Find where the given text appears and provide that cell's center as (X, Y) coordinate. 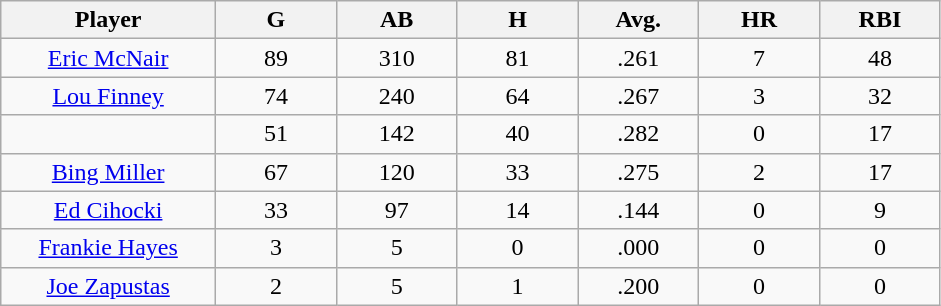
240 (396, 96)
Lou Finney (108, 96)
9 (880, 210)
Joe Zapustas (108, 286)
Avg. (638, 20)
120 (396, 172)
32 (880, 96)
142 (396, 134)
7 (760, 58)
Eric McNair (108, 58)
Player (108, 20)
HR (760, 20)
.267 (638, 96)
67 (276, 172)
14 (518, 210)
Frankie Hayes (108, 248)
Ed Cihocki (108, 210)
.282 (638, 134)
89 (276, 58)
97 (396, 210)
.261 (638, 58)
AB (396, 20)
Bing Miller (108, 172)
.275 (638, 172)
RBI (880, 20)
64 (518, 96)
.144 (638, 210)
81 (518, 58)
H (518, 20)
.200 (638, 286)
1 (518, 286)
51 (276, 134)
310 (396, 58)
74 (276, 96)
48 (880, 58)
.000 (638, 248)
40 (518, 134)
G (276, 20)
